Locate the cell with the specified text and output its (X, Y) center coordinate. 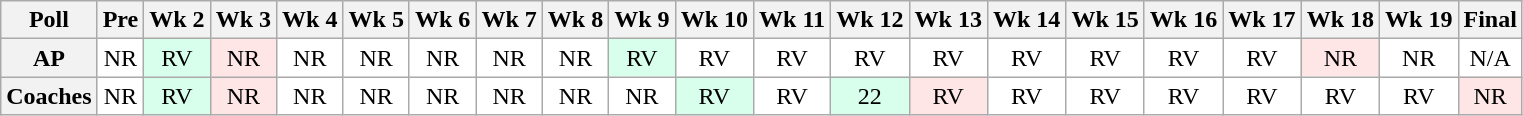
Wk 7 (509, 20)
Coaches (49, 96)
Wk 8 (575, 20)
Wk 13 (948, 20)
Wk 6 (442, 20)
Wk 12 (870, 20)
Wk 16 (1183, 20)
Wk 11 (792, 20)
Wk 14 (1026, 20)
Wk 19 (1419, 20)
Final (1490, 20)
Wk 2 (177, 20)
AP (49, 58)
Wk 18 (1340, 20)
Wk 5 (376, 20)
Wk 15 (1105, 20)
Wk 4 (310, 20)
N/A (1490, 58)
22 (870, 96)
Pre (120, 20)
Wk 9 (642, 20)
Wk 10 (714, 20)
Poll (49, 20)
Wk 3 (243, 20)
Wk 17 (1262, 20)
